Return [X, Y] of the center of cell containing provided text 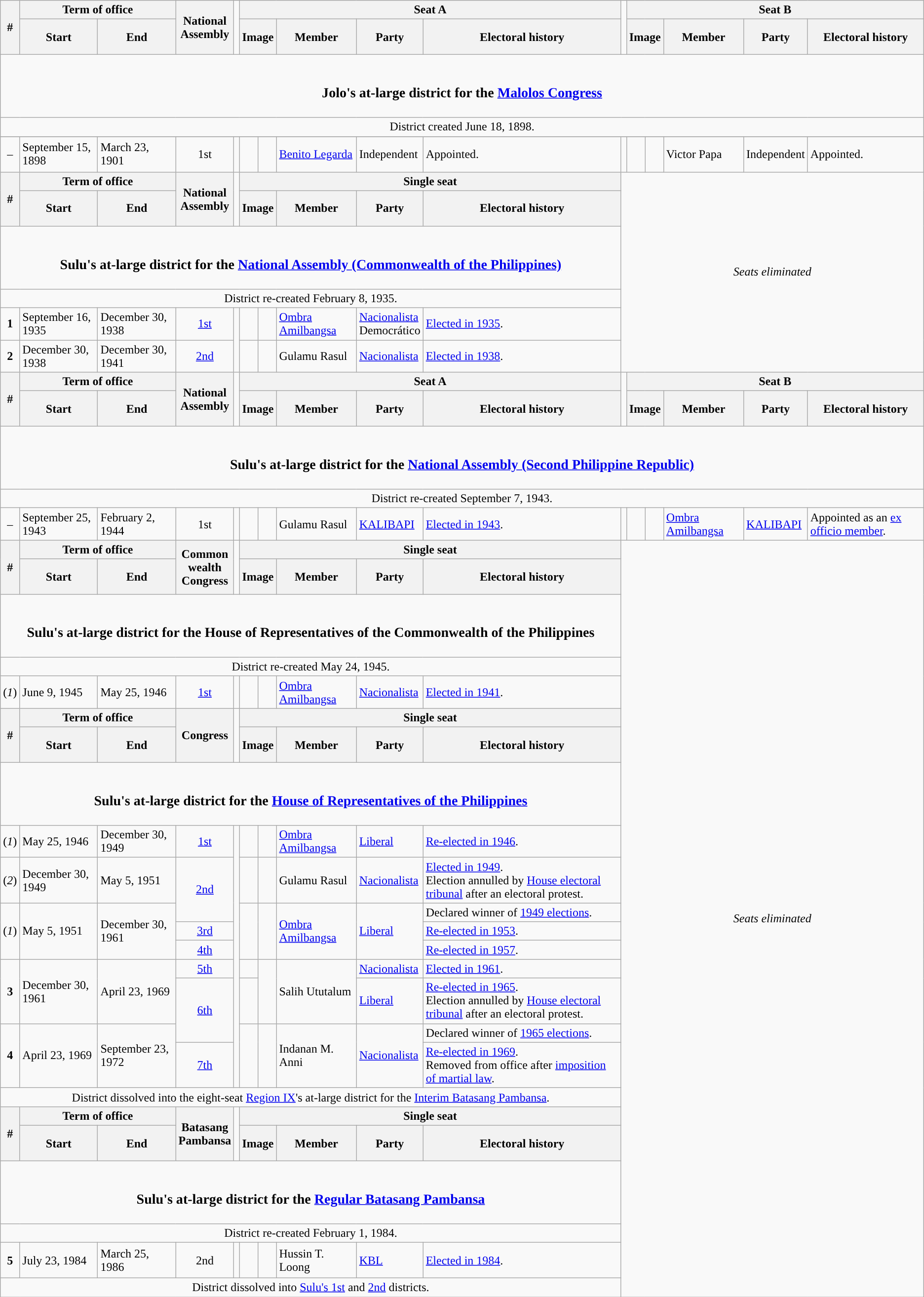
7th [205, 1065]
6th [205, 1010]
KBL [390, 1260]
Elected in 1984. [522, 1260]
September 16, 1935 [59, 324]
District created June 18, 1898. [462, 127]
Re-elected in 1969.Removed from office after imposition of martial law. [522, 1065]
September 25, 1943 [59, 524]
CommonwealthCongress [205, 567]
District dissolved into Sulu's 1st and 2nd districts. [311, 1288]
NacionalistaDemocrático [390, 324]
Elected in 1941. [522, 692]
Re-elected in 1957. [522, 950]
3rd [205, 931]
Elected in 1938. [522, 355]
Congress [205, 735]
5th [205, 969]
Indanan M. Anni [316, 1056]
Sulu's at-large district for the Regular Batasang Pambansa [311, 1192]
Jolo's at-large district for the Malolos Congress [462, 86]
Elected in 1961. [522, 969]
BatasangPambansa [205, 1134]
(2) [10, 880]
Sulu's at-large district for the National Assembly (Commonwealth of the Philippines) [311, 258]
District re-created September 7, 1943. [462, 499]
Salih Ututalum [316, 991]
June 9, 1945 [59, 692]
4 [10, 1056]
5 [10, 1260]
Appointed as an ex officio member. [866, 524]
Elected in 1949.Election annulled by House electoral tribunal after an electoral protest. [522, 880]
Declared winner of 1949 elections. [522, 912]
Declared winner of 1965 elections. [522, 1033]
Re-elected in 1946. [522, 841]
September 23, 1972 [137, 1056]
4th [205, 950]
February 2, 1944 [137, 524]
March 25, 1986 [137, 1260]
3 [10, 991]
Sulu's at-large district for the National Assembly (Second Philippine Republic) [462, 458]
Elected in 1943. [522, 524]
March 23, 1901 [137, 154]
District re-created February 1, 1984. [311, 1233]
Sulu's at-large district for the House of Representatives of the Commonwealth of the Philippines [311, 626]
Elected in 1935. [522, 324]
December 30, 1941 [137, 355]
Re-elected in 1965.Election annulled by House electoral tribunal after an electoral protest. [522, 1001]
Victor Papa [703, 154]
District dissolved into the eight-seat Region IX's at-large district for the Interim Batasang Pambansa. [311, 1097]
District re-created May 24, 1945. [311, 667]
1 [10, 324]
July 23, 1984 [59, 1260]
Re-elected in 1953. [522, 931]
Benito Legarda [316, 154]
September 15, 1898 [59, 154]
2 [10, 355]
Sulu's at-large district for the House of Representatives of the Philippines [311, 794]
District re-created February 8, 1935. [311, 298]
Hussin T. Loong [316, 1260]
